For the text-containing cell, return its midpoint in (X, Y) coordinate format. 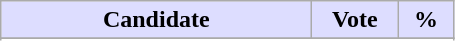
Vote (355, 20)
% (426, 20)
Candidate (156, 20)
